Provide the [x, y] coordinate of the cell's center where the given text is located.  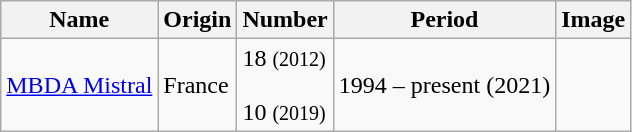
Name [80, 20]
Period [444, 20]
1994 – present (2021) [444, 85]
France [198, 85]
18 (2012)10 (2019) [285, 85]
Number [285, 20]
Origin [198, 20]
Image [594, 20]
MBDA Mistral [80, 85]
